Capture the cell that displays the provided text and extract its [x, y] central coordinate. 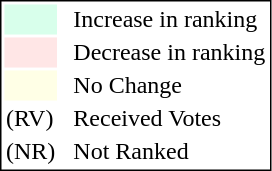
Received Votes [170, 119]
(RV) [30, 119]
No Change [170, 85]
Not Ranked [170, 151]
Decrease in ranking [170, 53]
(NR) [30, 151]
Increase in ranking [170, 19]
